Pinpoint the cell where the given text exists, returning its (x, y) midpoint coordinate. 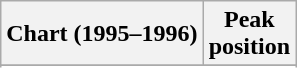
Chart (1995–1996) (102, 34)
Peakposition (249, 34)
